Pinpoint the cell where the given text exists, returning its (X, Y) midpoint coordinate. 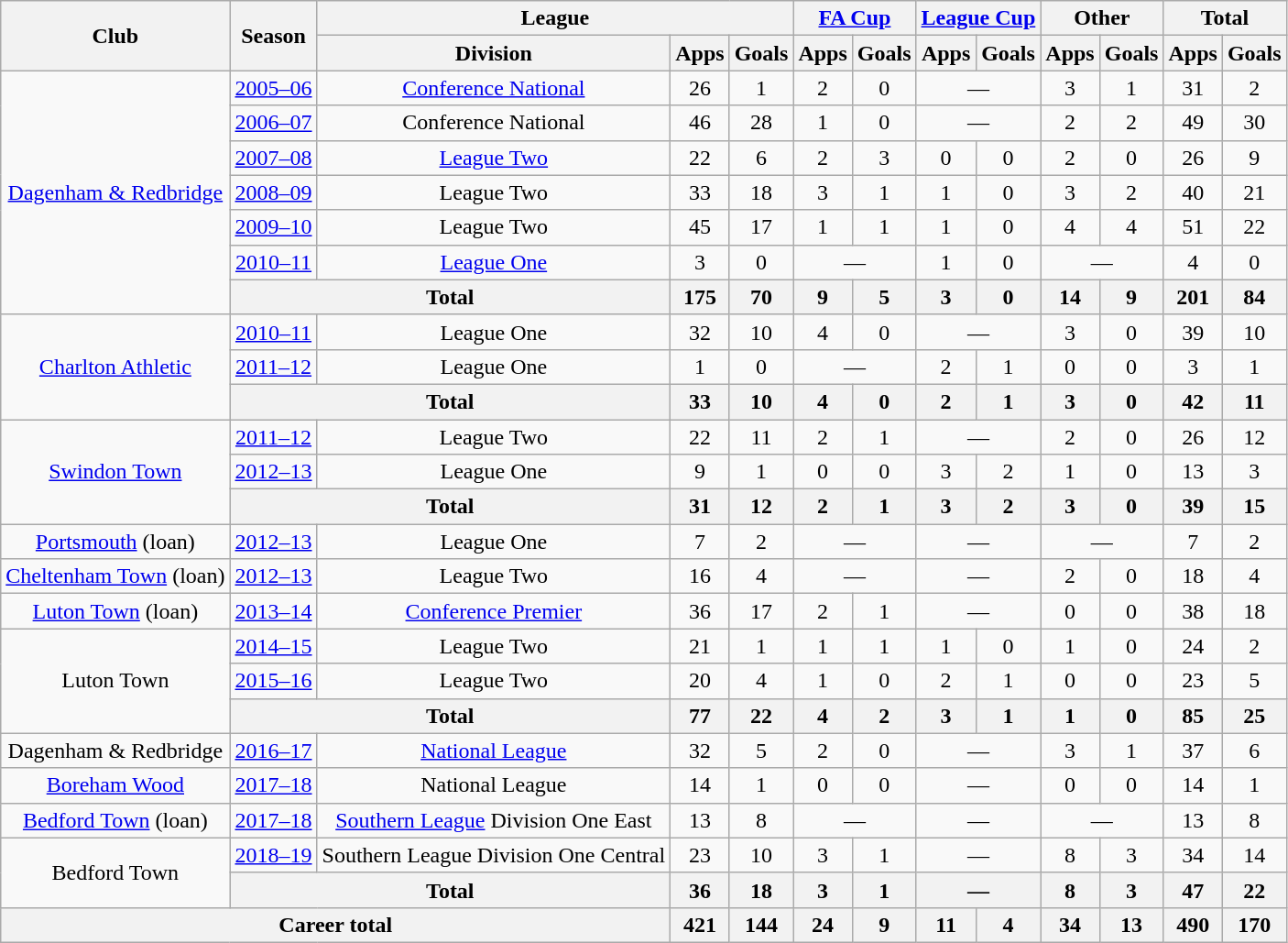
201 (1193, 297)
28 (761, 123)
2005–06 (273, 88)
2013–14 (273, 611)
FA Cup (855, 18)
38 (1193, 611)
Charlton Athletic (115, 367)
Cheltenham Town (loan) (115, 576)
175 (700, 297)
Career total (335, 925)
51 (1193, 227)
League (555, 18)
421 (700, 925)
490 (1193, 925)
37 (1193, 751)
Bedford Town (115, 872)
Southern League Division One Central (494, 855)
2006–07 (273, 123)
20 (700, 681)
2016–17 (273, 751)
16 (700, 576)
2018–19 (273, 855)
47 (1193, 890)
2014–15 (273, 646)
League Cup (978, 18)
Southern League Division One East (494, 820)
Conference Premier (494, 611)
70 (761, 297)
Club (115, 36)
85 (1193, 716)
144 (761, 925)
Other (1102, 18)
45 (700, 227)
Division (494, 53)
30 (1254, 123)
Boreham Wood (115, 785)
40 (1193, 192)
Season (273, 36)
Portsmouth (loan) (115, 542)
2007–08 (273, 158)
42 (1193, 401)
Luton Town (115, 681)
77 (700, 716)
2009–10 (273, 227)
Swindon Town (115, 472)
2008–09 (273, 192)
Luton Town (loan) (115, 611)
170 (1254, 925)
2015–16 (273, 681)
46 (700, 123)
25 (1254, 716)
15 (1254, 507)
84 (1254, 297)
49 (1193, 123)
Bedford Town (loan) (115, 820)
